Return the [x, y] coordinate for the center point of the cell that contains the specified text.  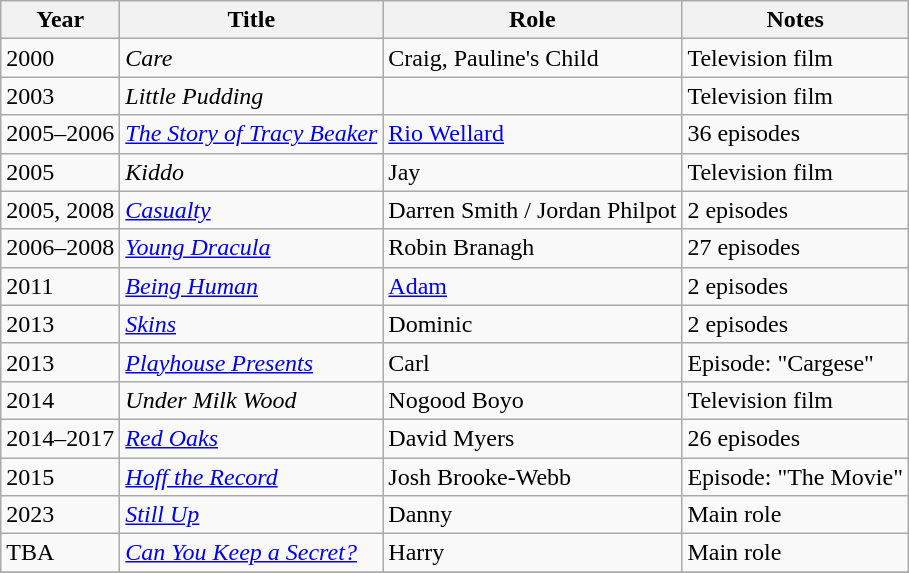
Kiddo [252, 172]
2014 [60, 400]
Dominic [532, 324]
27 episodes [796, 248]
Can You Keep a Secret? [252, 553]
Rio Wellard [532, 134]
Role [532, 20]
Young Dracula [252, 248]
Care [252, 58]
Still Up [252, 515]
Episode: "Cargese" [796, 362]
2011 [60, 286]
Notes [796, 20]
Robin Branagh [532, 248]
Under Milk Wood [252, 400]
Skins [252, 324]
26 episodes [796, 438]
Hoff the Record [252, 477]
2005, 2008 [60, 210]
Little Pudding [252, 96]
2014–2017 [60, 438]
Year [60, 20]
Episode: "The Movie" [796, 477]
2023 [60, 515]
Title [252, 20]
Carl [532, 362]
2005–2006 [60, 134]
The Story of Tracy Beaker [252, 134]
David Myers [532, 438]
2000 [60, 58]
Harry [532, 553]
Danny [532, 515]
2003 [60, 96]
2006–2008 [60, 248]
Nogood Boyo [532, 400]
Being Human [252, 286]
Jay [532, 172]
2015 [60, 477]
Darren Smith / Jordan Philpot [532, 210]
Playhouse Presents [252, 362]
36 episodes [796, 134]
Josh Brooke-Webb [532, 477]
Red Oaks [252, 438]
Craig, Pauline's Child [532, 58]
Adam [532, 286]
Casualty [252, 210]
TBA [60, 553]
2005 [60, 172]
